Detect which cell encompasses the target text, then output its [x, y] center coordinate. 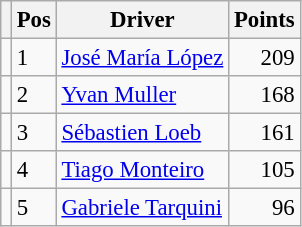
168 [264, 95]
Pos [34, 20]
1 [34, 58]
José María López [142, 58]
5 [34, 208]
209 [264, 58]
Gabriele Tarquini [142, 208]
96 [264, 208]
3 [34, 133]
Driver [142, 20]
4 [34, 170]
Yvan Muller [142, 95]
161 [264, 133]
Sébastien Loeb [142, 133]
Points [264, 20]
Tiago Monteiro [142, 170]
105 [264, 170]
2 [34, 95]
